Find where the given text appears and provide that cell's center as (X, Y) coordinate. 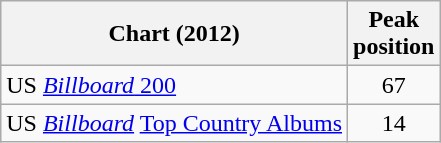
Chart (2012) (174, 34)
Peakposition (394, 34)
67 (394, 85)
US Billboard 200 (174, 85)
US Billboard Top Country Albums (174, 123)
14 (394, 123)
